For the text-containing cell, return its midpoint in [x, y] coordinate format. 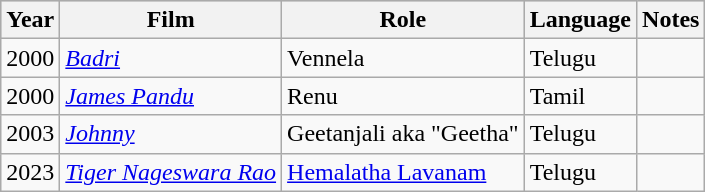
Hemalatha Lavanam [404, 172]
Johnny [171, 134]
Geetanjali aka "Geetha" [404, 134]
Film [171, 20]
2023 [30, 172]
Vennela [404, 58]
Year [30, 20]
Language [580, 20]
Badri [171, 58]
Role [404, 20]
Tiger Nageswara Rao [171, 172]
Renu [404, 96]
Tamil [580, 96]
2003 [30, 134]
Notes [671, 20]
James Pandu [171, 96]
